For the text-containing cell, return its midpoint in (X, Y) coordinate format. 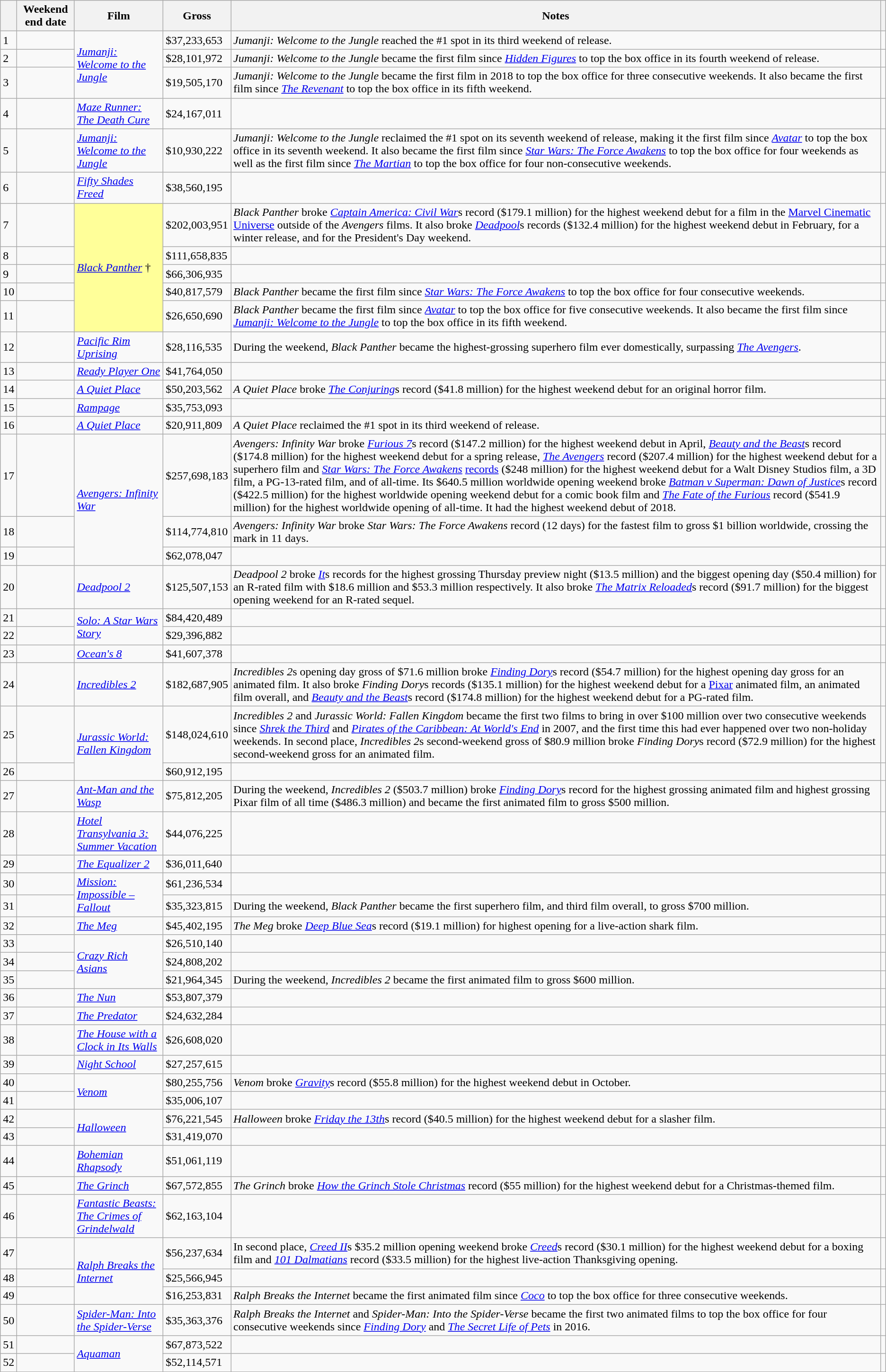
Venom (119, 1091)
$111,658,835 (197, 256)
11 (9, 316)
52 (9, 1363)
Bohemian Rhapsody (119, 1160)
10 (9, 292)
Jurassic World: Fallen Kingdom (119, 743)
26 (9, 771)
$27,257,615 (197, 1064)
28 (9, 833)
34 (9, 962)
30 (9, 884)
Ocean's 8 (119, 654)
20 (9, 587)
Ant-Man and the Wasp (119, 796)
$44,076,225 (197, 833)
A Quiet Place reclaimed the #1 spot in its third weekend of release. (556, 425)
During the weekend, Black Panther became the highest-grossing superhero film ever domestically, surpassing The Avengers. (556, 346)
The Meg (119, 926)
Incredibles 2 (119, 684)
Halloween (119, 1127)
2 (9, 58)
Maze Runner: The Death Cure (119, 114)
$38,560,195 (197, 187)
42 (9, 1118)
The House with a Clock in Its Walls (119, 1040)
1 (9, 40)
23 (9, 654)
The Equalizer 2 (119, 864)
$20,911,809 (197, 425)
$21,964,345 (197, 980)
The Nun (119, 998)
Jumanji: Welcome to the Jungle reached the #1 spot in its third weekend of release. (556, 40)
49 (9, 1296)
$62,163,104 (197, 1216)
Notes (556, 16)
Gross (197, 16)
Aquaman (119, 1354)
46 (9, 1216)
Jumanji: Welcome to the Jungle became the first film since Hidden Figures to top the box office in its fourth weekend of release. (556, 58)
The Predator (119, 1016)
$31,419,070 (197, 1136)
36 (9, 998)
Halloween broke Friday the 13ths record ($40.5 million) for the highest weekend debut for a slasher film. (556, 1118)
$182,687,905 (197, 684)
$25,566,945 (197, 1278)
3 (9, 82)
Weekend end date (45, 16)
$24,167,011 (197, 114)
Hotel Transylvania 3: Summer Vacation (119, 833)
13 (9, 372)
$257,698,183 (197, 475)
$40,817,579 (197, 292)
During the weekend, Incredibles 2 became the first animated film to gross $600 million. (556, 980)
$28,116,535 (197, 346)
$61,236,534 (197, 884)
$67,572,855 (197, 1186)
Solo: A Star Wars Story (119, 627)
$37,233,653 (197, 40)
39 (9, 1064)
Fifty Shades Freed (119, 187)
$26,608,020 (197, 1040)
5 (9, 150)
$26,650,690 (197, 316)
A Quiet Place broke The Conjurings record ($41.8 million) for the highest weekend debut for an original horror film. (556, 389)
7 (9, 225)
14 (9, 389)
$29,396,882 (197, 636)
$35,363,376 (197, 1320)
29 (9, 864)
Crazy Rich Asians (119, 962)
41 (9, 1100)
32 (9, 926)
$26,510,140 (197, 944)
8 (9, 256)
The Grinch (119, 1186)
Deadpool 2 (119, 587)
50 (9, 1320)
45 (9, 1186)
$36,011,640 (197, 864)
21 (9, 618)
$53,807,379 (197, 998)
31 (9, 906)
48 (9, 1278)
$16,253,831 (197, 1296)
Ready Player One (119, 372)
$76,221,545 (197, 1118)
27 (9, 796)
$75,812,205 (197, 796)
Venom broke Gravitys record ($55.8 million) for the highest weekend debut in October. (556, 1082)
12 (9, 346)
$24,808,202 (197, 962)
4 (9, 114)
$148,024,610 (197, 735)
Ralph Breaks the Internet (119, 1271)
$50,203,562 (197, 389)
47 (9, 1253)
$51,061,119 (197, 1160)
Black Panther became the first film since Star Wars: The Force Awakens to top the box office for four consecutive weekends. (556, 292)
$41,607,378 (197, 654)
43 (9, 1136)
$84,420,489 (197, 618)
15 (9, 407)
Black Panther † (119, 267)
$35,323,815 (197, 906)
19 (9, 556)
16 (9, 425)
25 (9, 735)
$67,873,522 (197, 1345)
$35,006,107 (197, 1100)
Rampage (119, 407)
Spider-Man: Into the Spider-Verse (119, 1320)
$80,255,756 (197, 1082)
$202,003,951 (197, 225)
37 (9, 1016)
$62,078,047 (197, 556)
44 (9, 1160)
33 (9, 944)
$10,930,222 (197, 150)
$66,306,935 (197, 274)
35 (9, 980)
17 (9, 475)
$114,774,810 (197, 532)
$19,505,170 (197, 82)
38 (9, 1040)
$24,632,284 (197, 1016)
22 (9, 636)
9 (9, 274)
$60,912,195 (197, 771)
6 (9, 187)
The Meg broke Deep Blue Seas record ($19.1 million) for highest opening for a live-action shark film. (556, 926)
$52,114,571 (197, 1363)
51 (9, 1345)
Night School (119, 1064)
Mission: Impossible – Fallout (119, 895)
$41,764,050 (197, 372)
24 (9, 684)
Film (119, 16)
$125,507,153 (197, 587)
$56,237,634 (197, 1253)
$28,101,972 (197, 58)
Pacific Rim Uprising (119, 346)
During the weekend, Black Panther became the first superhero film, and third film overall, to gross $700 million. (556, 906)
The Grinch broke How the Grinch Stole Christmas record ($55 million) for the highest weekend debut for a Christmas-themed film. (556, 1186)
40 (9, 1082)
Fantastic Beasts: The Crimes of Grindelwald (119, 1216)
18 (9, 532)
$45,402,195 (197, 926)
Avengers: Infinity War (119, 500)
Ralph Breaks the Internet became the first animated film since Coco to top the box office for three consecutive weekends. (556, 1296)
$35,753,093 (197, 407)
